From the cell containing the given text, extract its center point as (X, Y) coordinate. 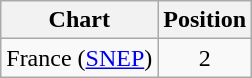
2 (205, 58)
Position (205, 20)
France (SNEP) (80, 58)
Chart (80, 20)
